Extract the (X, Y) coordinate from the center of the cell holding the provided text.  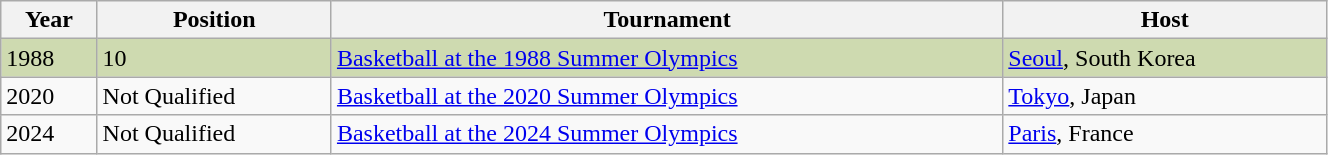
2020 (49, 96)
Basketball at the 1988 Summer Olympics (666, 58)
Year (49, 20)
10 (214, 58)
Host (1165, 20)
2024 (49, 134)
1988 (49, 58)
Basketball at the 2024 Summer Olympics (666, 134)
Tournament (666, 20)
Paris, France (1165, 134)
Tokyo, Japan (1165, 96)
Basketball at the 2020 Summer Olympics (666, 96)
Seoul, South Korea (1165, 58)
Position (214, 20)
